For the text-containing cell, return its midpoint in (X, Y) coordinate format. 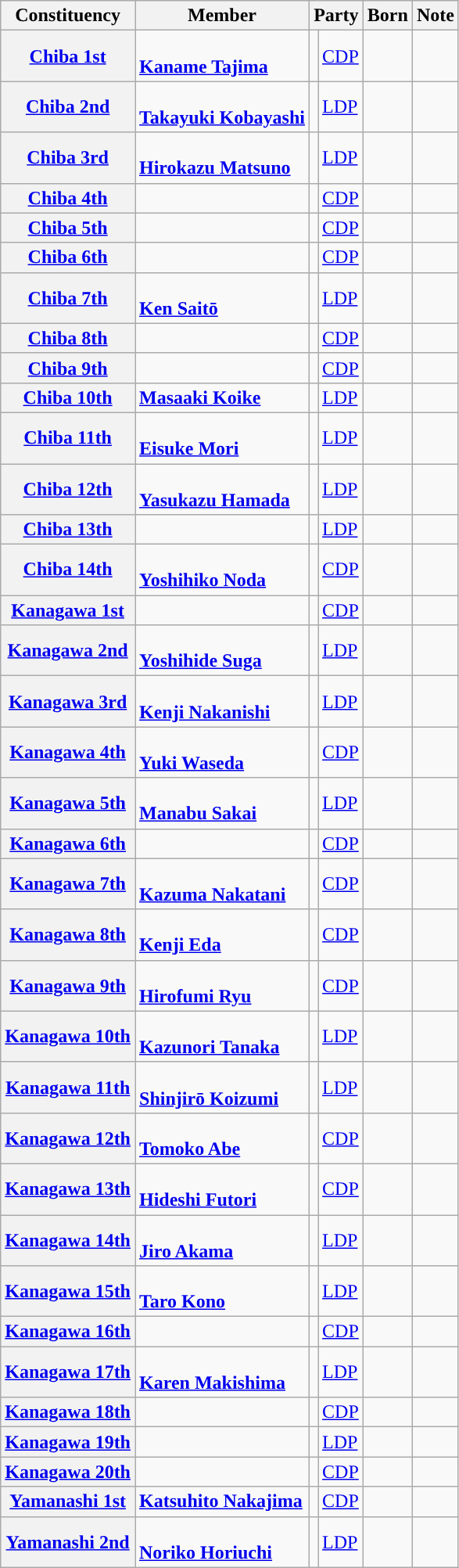
Yoshihiko Noda (222, 570)
Taro Kono (222, 1291)
Chiba 7th (68, 297)
Kanagawa 2nd (68, 651)
Kanagawa 15th (68, 1291)
Manabu Sakai (222, 803)
Born (388, 16)
Kanagawa 5th (68, 803)
Kanagawa 16th (68, 1332)
Yamanashi 2nd (68, 1541)
Chiba 10th (68, 397)
Kanagawa 4th (68, 753)
Kanagawa 14th (68, 1239)
Chiba 11th (68, 438)
Kanagawa 19th (68, 1442)
Kanagawa 3rd (68, 701)
Kanagawa 20th (68, 1472)
Kanagawa 13th (68, 1189)
Chiba 1st (68, 56)
Jiro Akama (222, 1239)
Member (222, 16)
Hirofumi Ryu (222, 986)
Chiba 8th (68, 338)
Chiba 6th (68, 257)
Takayuki Kobayashi (222, 106)
Karen Makishima (222, 1372)
Kanagawa 7th (68, 884)
Noriko Horiuchi (222, 1541)
Eisuke Mori (222, 438)
Constituency (68, 16)
Yuki Waseda (222, 753)
Party (336, 16)
Kanagawa 9th (68, 986)
Chiba 3rd (68, 158)
Kanagawa 12th (68, 1138)
Masaaki Koike (222, 397)
Chiba 4th (68, 198)
Yasukazu Hamada (222, 488)
Hirokazu Matsuno (222, 158)
Chiba 13th (68, 530)
Chiba 12th (68, 488)
Ken Saitō (222, 297)
Kanagawa 8th (68, 934)
Chiba 5th (68, 228)
Kanagawa 17th (68, 1372)
Yamanashi 1st (68, 1501)
Hideshi Futori (222, 1189)
Shinjirō Koizumi (222, 1088)
Chiba 2nd (68, 106)
Kazunori Tanaka (222, 1036)
Kenji Nakanishi (222, 701)
Chiba 9th (68, 368)
Kanagawa 1st (68, 610)
Kaname Tajima (222, 56)
Kazuma Nakatani (222, 884)
Kenji Eda (222, 934)
Kanagawa 10th (68, 1036)
Kanagawa 11th (68, 1088)
Katsuhito Nakajima (222, 1501)
Yoshihide Suga (222, 651)
Chiba 14th (68, 570)
Kanagawa 6th (68, 843)
Tomoko Abe (222, 1138)
Note (435, 16)
Kanagawa 18th (68, 1412)
